Search for the cell housing the specified text and yield its (x, y) center coordinate. 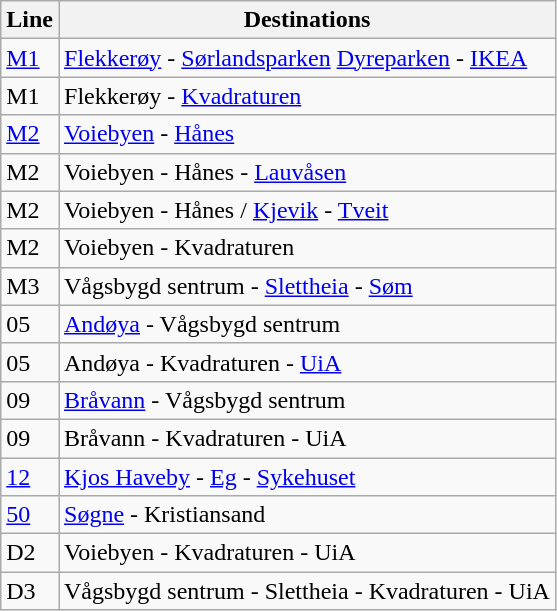
Bråvann - Kvadraturen - UiA (306, 438)
Vågsbygd sentrum - Slettheia - Søm (306, 286)
D3 (30, 591)
M3 (30, 286)
Voiebyen - Hånes (306, 134)
Voiebyen - Kvadraturen - UiA (306, 553)
Bråvann - Vågsbygd sentrum (306, 400)
Flekkerøy - Sørlandsparken Dyreparken - IKEA (306, 58)
Søgne - Kristiansand (306, 515)
Vågsbygd sentrum - Slettheia - Kvadraturen - UiA (306, 591)
D2 (30, 553)
Destinations (306, 20)
Voiebyen - Kvadraturen (306, 248)
12 (30, 477)
Line (30, 20)
Voiebyen - Hånes / Kjevik - Tveit (306, 210)
Voiebyen - Hånes - Lauvåsen (306, 172)
Andøya - Vågsbygd sentrum (306, 324)
50 (30, 515)
Flekkerøy - Kvadraturen (306, 96)
Andøya - Kvadraturen - UiA (306, 362)
Kjos Haveby - Eg - Sykehuset (306, 477)
